Scan for the cell matching the given text and deliver its [X, Y] coordinate at center. 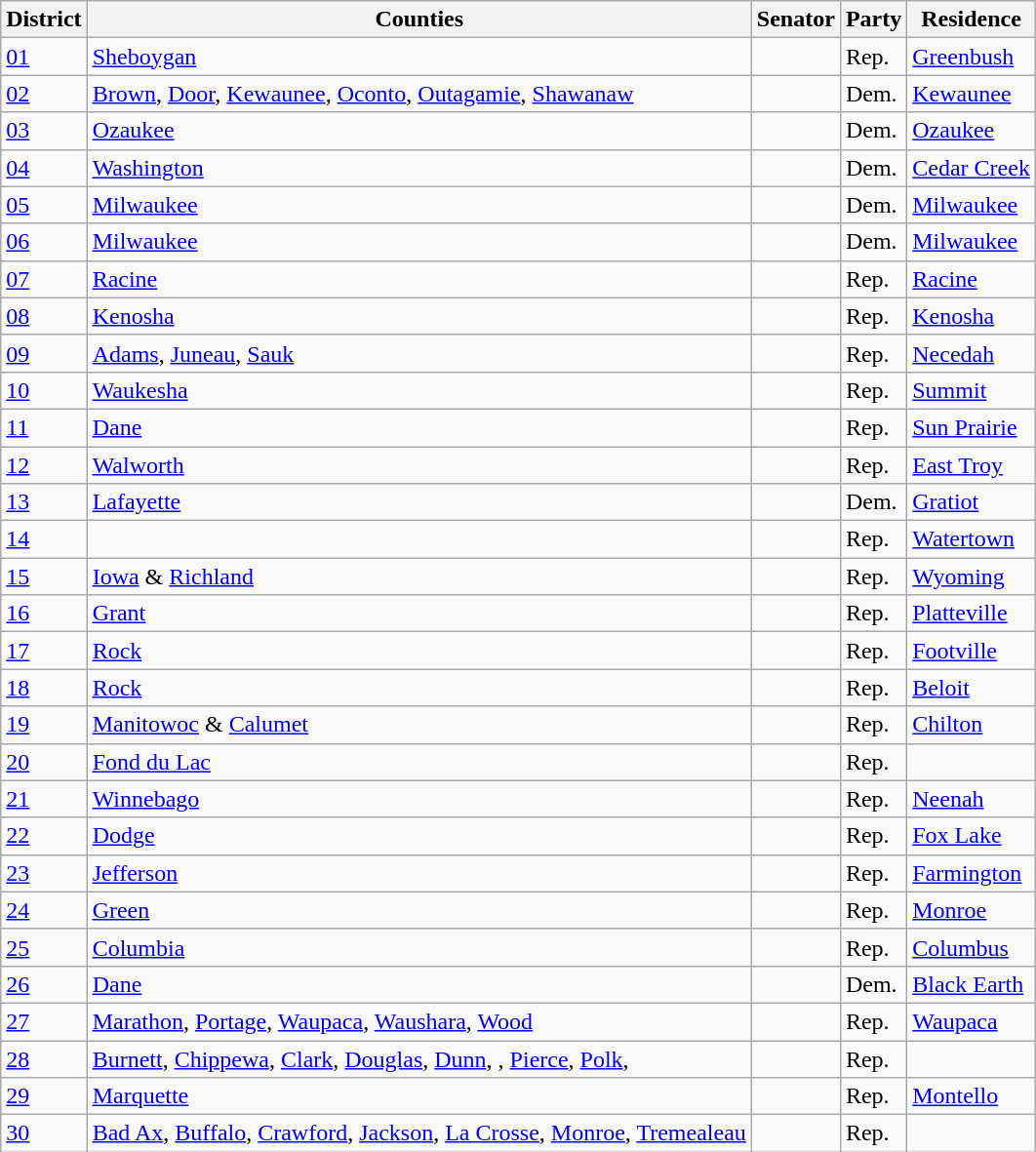
Farmington [972, 873]
Burnett, Chippewa, Clark, Douglas, Dunn, , Pierce, Polk, [419, 1058]
Senator [796, 20]
13 [44, 502]
Necedah [972, 353]
24 [44, 910]
20 [44, 762]
08 [44, 316]
Jefferson [419, 873]
Watertown [972, 539]
Footville [972, 651]
Waupaca [972, 1021]
Lafayette [419, 502]
01 [44, 57]
15 [44, 576]
Iowa & Richland [419, 576]
11 [44, 427]
Adams, Juneau, Sauk [419, 353]
Grant [419, 614]
Montello [972, 1096]
Columbus [972, 947]
East Troy [972, 465]
Fox Lake [972, 836]
Neenah [972, 799]
06 [44, 242]
19 [44, 725]
26 [44, 984]
Brown, Door, Kewaunee, Oconto, Outagamie, Shawanaw [419, 94]
28 [44, 1058]
Bad Ax, Buffalo, Crawford, Jackson, La Crosse, Monroe, Tremealeau [419, 1133]
27 [44, 1021]
Kewaunee [972, 94]
District [44, 20]
Waukesha [419, 390]
Sun Prairie [972, 427]
Sheboygan [419, 57]
Manitowoc & Calumet [419, 725]
25 [44, 947]
Chilton [972, 725]
Beloit [972, 688]
22 [44, 836]
30 [44, 1133]
Gratiot [972, 502]
16 [44, 614]
23 [44, 873]
Winnebago [419, 799]
12 [44, 465]
Columbia [419, 947]
18 [44, 688]
Platteville [972, 614]
21 [44, 799]
29 [44, 1096]
05 [44, 205]
14 [44, 539]
Marathon, Portage, Waupaca, Waushara, Wood [419, 1021]
Summit [972, 390]
Greenbush [972, 57]
Cedar Creek [972, 168]
Washington [419, 168]
Residence [972, 20]
02 [44, 94]
Fond du Lac [419, 762]
Wyoming [972, 576]
Counties [419, 20]
Walworth [419, 465]
Party [873, 20]
Marquette [419, 1096]
Black Earth [972, 984]
10 [44, 390]
03 [44, 131]
09 [44, 353]
Dodge [419, 836]
17 [44, 651]
Monroe [972, 910]
07 [44, 279]
04 [44, 168]
Green [419, 910]
